Return the (X, Y) coordinate for the center point of the cell that contains the specified text.  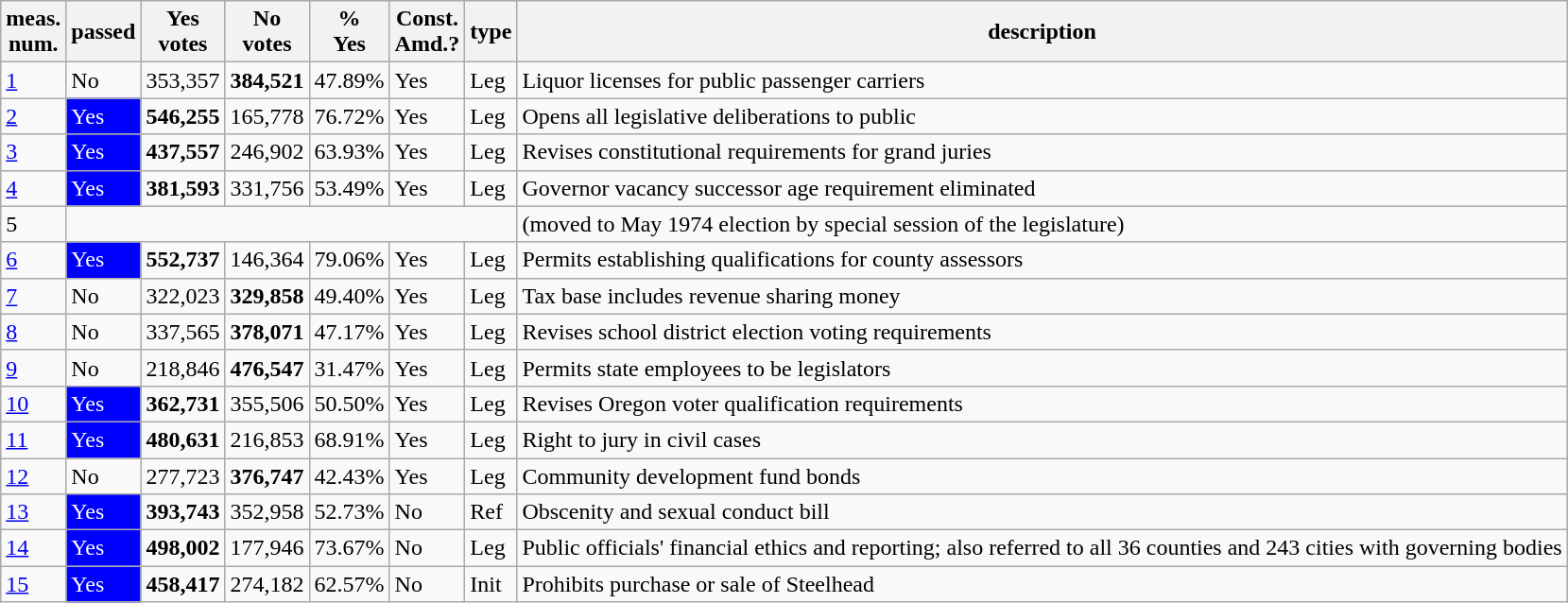
378,071 (267, 332)
437,557 (183, 152)
Revises Oregon voter qualification requirements (1042, 404)
498,002 (183, 548)
73.67% (350, 548)
Governor vacancy successor age requirement eliminated (1042, 188)
1 (34, 80)
384,521 (267, 80)
Community development fund bonds (1042, 475)
322,023 (183, 296)
476,547 (267, 368)
62.57% (350, 584)
Public officials' financial ethics and reporting; also referred to all 36 counties and 243 cities with governing bodies (1042, 548)
Obscenity and sexual conduct bill (1042, 512)
458,417 (183, 584)
47.89% (350, 80)
8 (34, 332)
%Yes (350, 32)
50.50% (350, 404)
546,255 (183, 116)
Const.Amd.? (427, 32)
Right to jury in civil cases (1042, 439)
5 (34, 224)
218,846 (183, 368)
Revises school district election voting requirements (1042, 332)
76.72% (350, 116)
Liquor licenses for public passenger carriers (1042, 80)
552,737 (183, 260)
246,902 (267, 152)
type (491, 32)
31.47% (350, 368)
2 (34, 116)
9 (34, 368)
216,853 (267, 439)
Yesvotes (183, 32)
353,357 (183, 80)
10 (34, 404)
Novotes (267, 32)
362,731 (183, 404)
47.17% (350, 332)
Permits establishing qualifications for county assessors (1042, 260)
177,946 (267, 548)
Opens all legislative deliberations to public (1042, 116)
description (1042, 32)
49.40% (350, 296)
393,743 (183, 512)
381,593 (183, 188)
277,723 (183, 475)
Init (491, 584)
480,631 (183, 439)
329,858 (267, 296)
11 (34, 439)
(moved to May 1974 election by special session of the legislature) (1042, 224)
146,364 (267, 260)
79.06% (350, 260)
Revises constitutional requirements for grand juries (1042, 152)
63.93% (350, 152)
Prohibits purchase or sale of Steelhead (1042, 584)
3 (34, 152)
13 (34, 512)
42.43% (350, 475)
355,506 (267, 404)
331,756 (267, 188)
274,182 (267, 584)
12 (34, 475)
15 (34, 584)
4 (34, 188)
Ref (491, 512)
68.91% (350, 439)
7 (34, 296)
Tax base includes revenue sharing money (1042, 296)
337,565 (183, 332)
352,958 (267, 512)
165,778 (267, 116)
53.49% (350, 188)
376,747 (267, 475)
Permits state employees to be legislators (1042, 368)
14 (34, 548)
52.73% (350, 512)
passed (104, 32)
meas.num. (34, 32)
6 (34, 260)
